Identify which cell holds the provided text, then report its [X, Y] central coordinate. 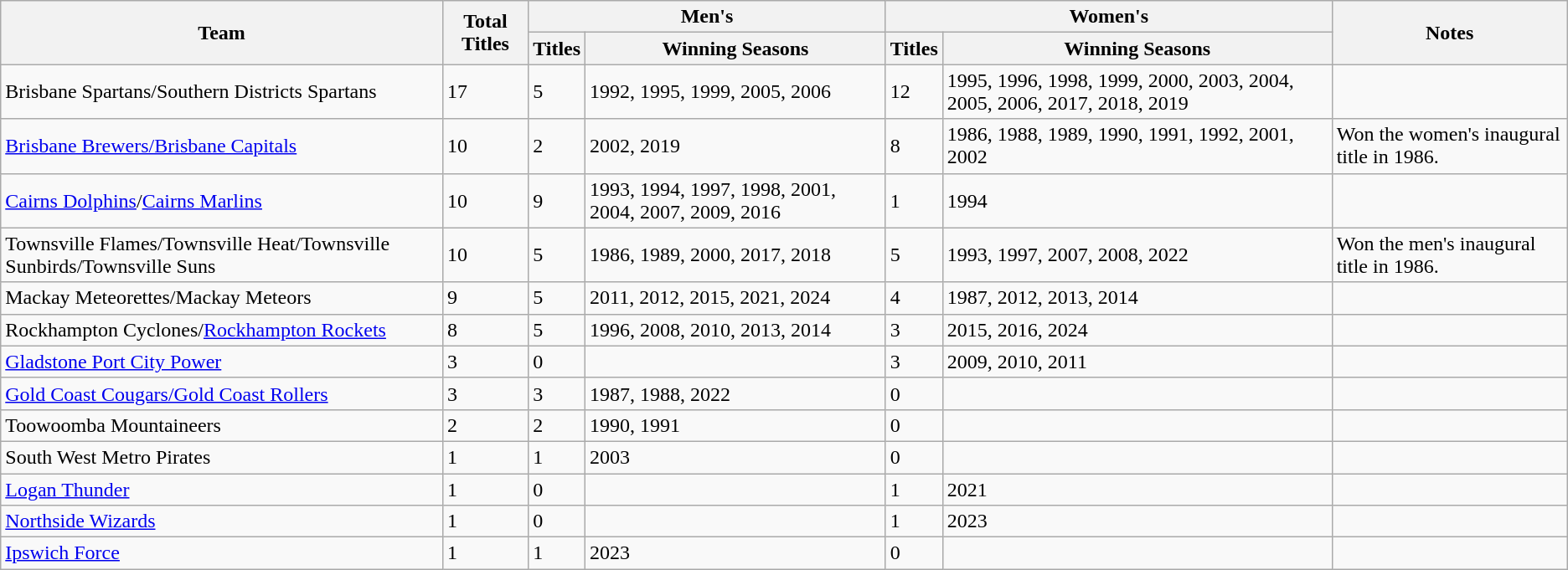
2003 [735, 457]
Team [222, 33]
Rockhampton Cyclones/Rockhampton Rockets [222, 330]
Won the men's inaugural title in 1986. [1449, 254]
1992, 1995, 1999, 2005, 2006 [735, 92]
Won the women's inaugural title in 1986. [1449, 146]
Logan Thunder [222, 490]
1996, 2008, 2010, 2013, 2014 [735, 330]
Toowoomba Mountaineers [222, 425]
1990, 1991 [735, 425]
Cairns Dolphins/Cairns Marlins [222, 201]
1993, 1994, 1997, 1998, 2001, 2004, 2007, 2009, 2016 [735, 201]
2021 [1137, 490]
Brisbane Spartans/Southern Districts Spartans [222, 92]
Women's [1109, 17]
4 [914, 298]
1987, 1988, 2022 [735, 393]
Gladstone Port City Power [222, 362]
1987, 2012, 2013, 2014 [1137, 298]
1993, 1997, 2007, 2008, 2022 [1137, 254]
South West Metro Pirates [222, 457]
2009, 2010, 2011 [1137, 362]
Mackay Meteorettes/Mackay Meteors [222, 298]
17 [485, 92]
Men's [707, 17]
Brisbane Brewers/Brisbane Capitals [222, 146]
2015, 2016, 2024 [1137, 330]
Total Titles [485, 33]
1994 [1137, 201]
12 [914, 92]
Ipswich Force [222, 553]
2011, 2012, 2015, 2021, 2024 [735, 298]
Northside Wizards [222, 521]
1986, 1988, 1989, 1990, 1991, 1992, 2001, 2002 [1137, 146]
1986, 1989, 2000, 2017, 2018 [735, 254]
Gold Coast Cougars/Gold Coast Rollers [222, 393]
1995, 1996, 1998, 1999, 2000, 2003, 2004, 2005, 2006, 2017, 2018, 2019 [1137, 92]
2002, 2019 [735, 146]
Notes [1449, 33]
Townsville Flames/Townsville Heat/Townsville Sunbirds/Townsville Suns [222, 254]
